From the cell containing the given text, extract its center point as (X, Y) coordinate. 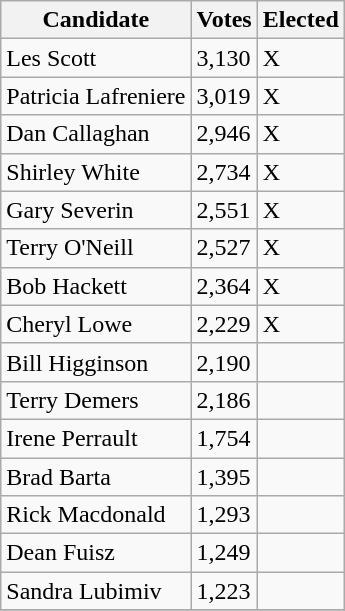
2,190 (224, 362)
Elected (300, 20)
Dan Callaghan (96, 134)
Candidate (96, 20)
2,364 (224, 286)
Rick Macdonald (96, 515)
Bill Higginson (96, 362)
Terry Demers (96, 400)
2,946 (224, 134)
Brad Barta (96, 477)
3,019 (224, 96)
Shirley White (96, 172)
Terry O'Neill (96, 248)
3,130 (224, 58)
1,293 (224, 515)
1,249 (224, 553)
Sandra Lubimiv (96, 591)
Cheryl Lowe (96, 324)
2,527 (224, 248)
Patricia Lafreniere (96, 96)
2,734 (224, 172)
Votes (224, 20)
1,223 (224, 591)
Dean Fuisz (96, 553)
Gary Severin (96, 210)
2,551 (224, 210)
2,229 (224, 324)
Irene Perrault (96, 438)
1,754 (224, 438)
Bob Hackett (96, 286)
Les Scott (96, 58)
2,186 (224, 400)
1,395 (224, 477)
